Locate the cell with the specified text and output its (X, Y) center coordinate. 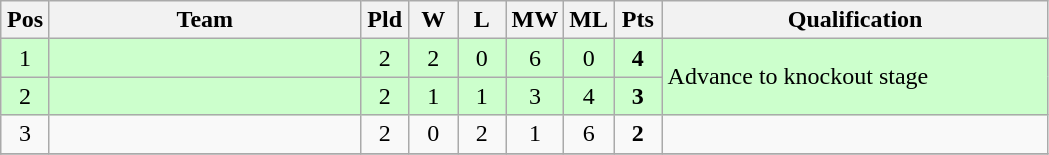
L (482, 20)
ML (589, 20)
Pts (638, 20)
Advance to knockout stage (855, 77)
Qualification (855, 20)
Pos (26, 20)
MW (535, 20)
Team (204, 20)
Pld (384, 20)
W (434, 20)
